From the cell containing the given text, extract its center point as [X, Y] coordinate. 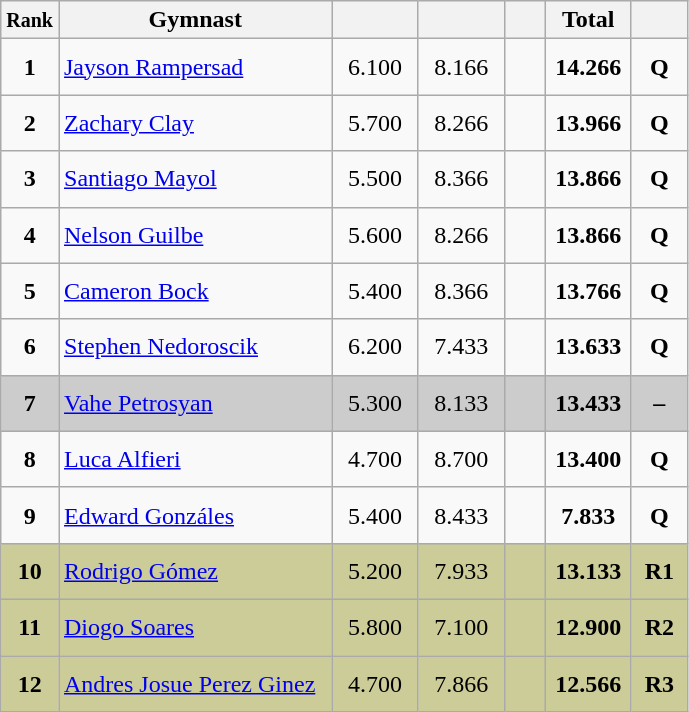
13.433 [588, 403]
Edward Gonzáles [195, 515]
13.966 [588, 123]
Zachary Clay [195, 123]
6.100 [375, 67]
8.166 [461, 67]
Santiago Mayol [195, 179]
7.433 [461, 347]
– [659, 403]
3 [30, 179]
6.200 [375, 347]
8 [30, 459]
Cameron Bock [195, 291]
5.500 [375, 179]
2 [30, 123]
5.200 [375, 571]
5.700 [375, 123]
9 [30, 515]
4 [30, 235]
11 [30, 627]
Rank [30, 20]
Gymnast [195, 20]
5 [30, 291]
8.700 [461, 459]
8.433 [461, 515]
Diogo Soares [195, 627]
7.100 [461, 627]
5.800 [375, 627]
7.833 [588, 515]
12.900 [588, 627]
Luca Alfieri [195, 459]
7 [30, 403]
Nelson Guilbe [195, 235]
13.133 [588, 571]
7.933 [461, 571]
13.633 [588, 347]
Vahe Petrosyan [195, 403]
R3 [659, 684]
8.133 [461, 403]
6 [30, 347]
10 [30, 571]
12.566 [588, 684]
13.766 [588, 291]
Andres Josue Perez Ginez [195, 684]
13.400 [588, 459]
12 [30, 684]
14.266 [588, 67]
Jayson Rampersad [195, 67]
5.600 [375, 235]
Rodrigo Gómez [195, 571]
Stephen Nedoroscik [195, 347]
R1 [659, 571]
5.300 [375, 403]
Total [588, 20]
R2 [659, 627]
7.866 [461, 684]
1 [30, 67]
